Extract the [X, Y] coordinate from the center of the cell holding the provided text.  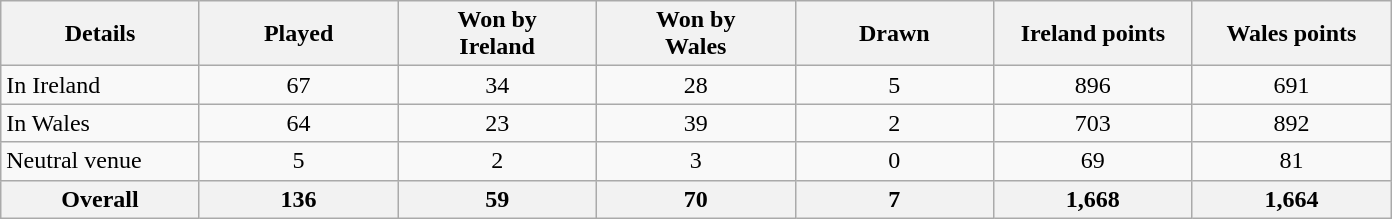
Won byWales [696, 34]
39 [696, 123]
703 [1094, 123]
3 [696, 161]
Drawn [894, 34]
In Ireland [100, 85]
0 [894, 161]
70 [696, 199]
Won byIreland [498, 34]
Overall [100, 199]
691 [1292, 85]
7 [894, 199]
28 [696, 85]
1,664 [1292, 199]
1,668 [1094, 199]
Played [298, 34]
23 [498, 123]
Details [100, 34]
896 [1094, 85]
69 [1094, 161]
59 [498, 199]
67 [298, 85]
136 [298, 199]
64 [298, 123]
34 [498, 85]
Neutral venue [100, 161]
892 [1292, 123]
Ireland points [1094, 34]
81 [1292, 161]
Wales points [1292, 34]
In Wales [100, 123]
